Identify which cell holds the provided text, then report its (x, y) central coordinate. 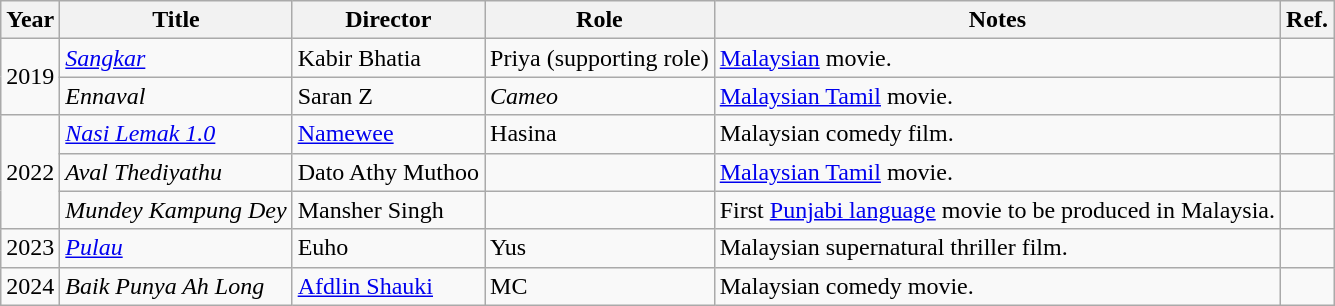
Sangkar (176, 58)
Director (388, 20)
2023 (30, 248)
Priya (supporting role) (600, 58)
Euho (388, 248)
Ennaval (176, 96)
Mundey Kampung Dey (176, 210)
Kabir Bhatia (388, 58)
Pulau (176, 248)
Ref. (1308, 20)
2024 (30, 286)
Year (30, 20)
Malaysian comedy film. (997, 134)
Hasina (600, 134)
2022 (30, 172)
Malaysian supernatural thriller film. (997, 248)
Malaysian comedy movie. (997, 286)
MC (600, 286)
Baik Punya Ah Long (176, 286)
Yus (600, 248)
Title (176, 20)
Nasi Lemak 1.0 (176, 134)
Malaysian movie. (997, 58)
Cameo (600, 96)
Aval Thediyathu (176, 172)
Afdlin Shauki (388, 286)
Mansher Singh (388, 210)
Dato Athy Muthoo (388, 172)
Notes (997, 20)
Namewee (388, 134)
First Punjabi language movie to be produced in Malaysia. (997, 210)
Saran Z (388, 96)
2019 (30, 77)
Role (600, 20)
